From the cell containing the given text, extract its center point as [X, Y] coordinate. 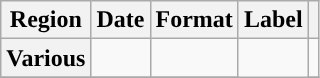
Region [46, 20]
Various [46, 58]
Format [194, 20]
Date [120, 20]
Label [273, 20]
